Search for the cell housing the specified text and yield its (X, Y) center coordinate. 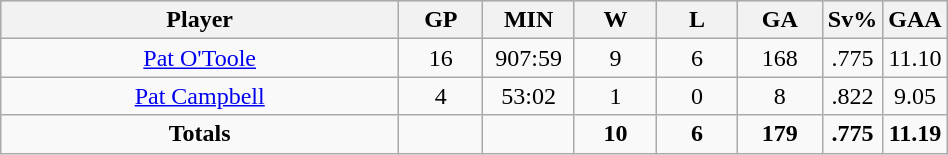
0 (698, 96)
1 (615, 96)
11.19 (915, 134)
GA (780, 20)
MIN (528, 20)
Pat Campbell (200, 96)
8 (780, 96)
16 (441, 58)
Player (200, 20)
Pat O'Toole (200, 58)
Totals (200, 134)
168 (780, 58)
GAA (915, 20)
.822 (852, 96)
4 (441, 96)
11.10 (915, 58)
179 (780, 134)
GP (441, 20)
907:59 (528, 58)
9 (615, 58)
Sv% (852, 20)
10 (615, 134)
53:02 (528, 96)
W (615, 20)
L (698, 20)
9.05 (915, 96)
